Locate the cell with the specified text and output its (x, y) center coordinate. 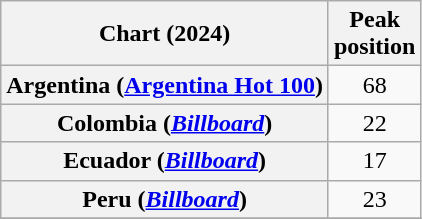
17 (374, 161)
22 (374, 123)
68 (374, 85)
Chart (2024) (165, 34)
Colombia (Billboard) (165, 123)
Argentina (Argentina Hot 100) (165, 85)
Ecuador (Billboard) (165, 161)
Peru (Billboard) (165, 199)
Peakposition (374, 34)
23 (374, 199)
